Scan for the cell matching the given text and deliver its [x, y] coordinate at center. 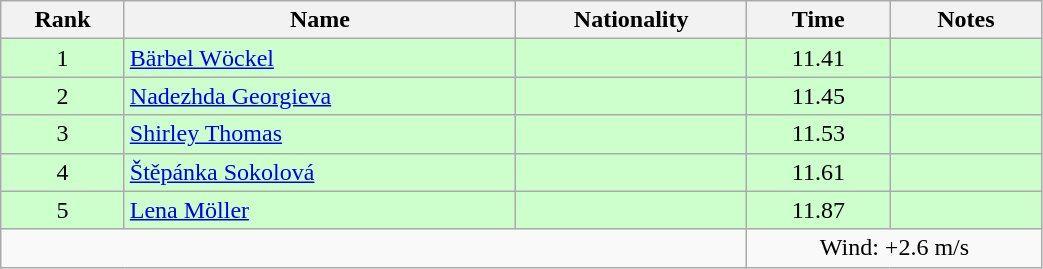
Rank [63, 20]
11.45 [818, 96]
4 [63, 172]
Nationality [630, 20]
11.41 [818, 58]
11.87 [818, 210]
Wind: +2.6 m/s [894, 248]
2 [63, 96]
Štěpánka Sokolová [320, 172]
5 [63, 210]
Nadezhda Georgieva [320, 96]
3 [63, 134]
Bärbel Wöckel [320, 58]
11.53 [818, 134]
Time [818, 20]
Name [320, 20]
Notes [966, 20]
11.61 [818, 172]
Lena Möller [320, 210]
1 [63, 58]
Shirley Thomas [320, 134]
